Detect which cell encompasses the target text, then output its [x, y] center coordinate. 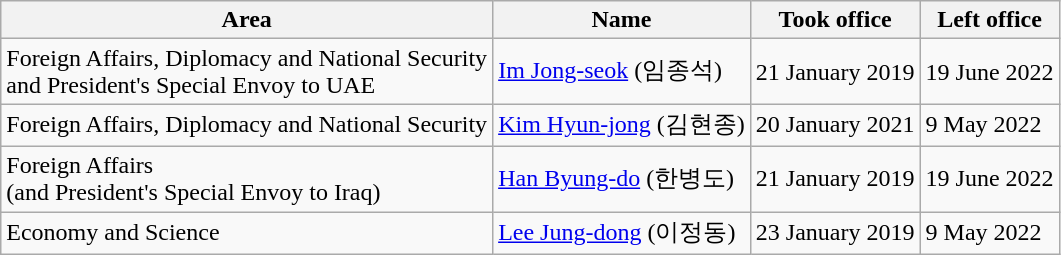
20 January 2021 [835, 126]
Left office [990, 20]
Name [622, 20]
Took office [835, 20]
23 January 2019 [835, 234]
Economy and Science [247, 234]
Kim Hyun-jong (김현종) [622, 126]
Han Byung-do (한병도) [622, 178]
Foreign Affairs, Diplomacy and National Security [247, 126]
Foreign Affairs, Diplomacy and National Securityand President's Special Envoy to UAE [247, 72]
Foreign Affairs(and President's Special Envoy to Iraq) [247, 178]
Lee Jung-dong (이정동) [622, 234]
Area [247, 20]
Im Jong-seok (임종석) [622, 72]
